Pinpoint the cell where the given text exists, returning its [X, Y] midpoint coordinate. 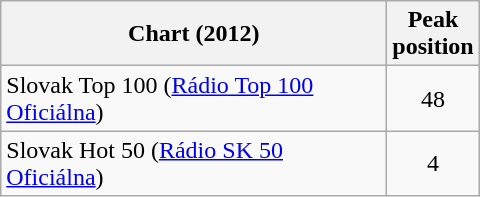
Slovak Top 100 (Rádio Top 100 Oficiálna) [194, 98]
Chart (2012) [194, 34]
4 [433, 164]
Slovak Hot 50 (Rádio SK 50 Oficiálna) [194, 164]
Peakposition [433, 34]
48 [433, 98]
